Determine the (x, y) coordinate at the center of the cell enclosing the given text.  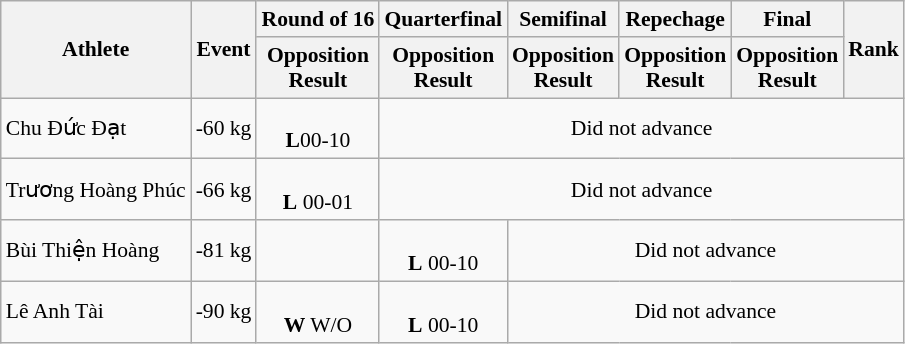
-60 kg (224, 128)
Round of 16 (318, 19)
-81 kg (224, 250)
-66 kg (224, 190)
Repechage (675, 19)
Rank (874, 50)
Event (224, 50)
Lê Anh Tài (96, 312)
Trương Hoàng Phúc (96, 190)
-90 kg (224, 312)
Quarterfinal (443, 19)
W W/O (318, 312)
L00-10 (318, 128)
Athlete (96, 50)
L 00-01 (318, 190)
Final (787, 19)
Chu Đức Đạt (96, 128)
Semifinal (563, 19)
Bùi Thiện Hoàng (96, 250)
